Output the (x, y) coordinate of the center of the cell containing the given text.  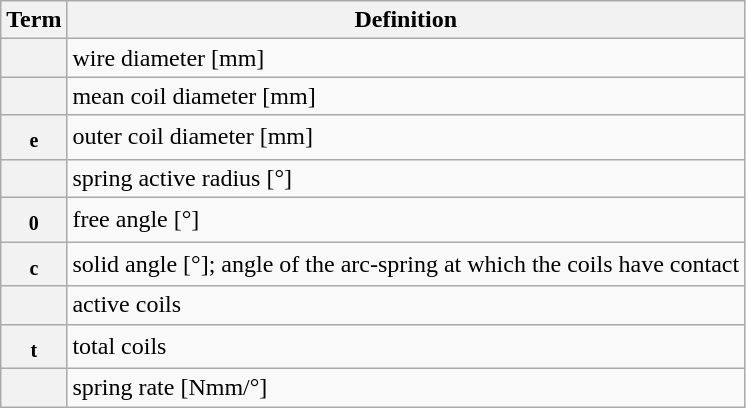
e (34, 137)
t (34, 346)
free angle [°] (406, 219)
solid angle [°]; angle of the arc-spring at which the coils have contact (406, 264)
0 (34, 219)
c (34, 264)
Term (34, 20)
mean coil diameter [mm] (406, 96)
spring active radius [°] (406, 178)
total coils (406, 346)
Definition (406, 20)
outer coil diameter [mm] (406, 137)
wire diameter [mm] (406, 58)
spring rate [Nmm/°] (406, 387)
active coils (406, 305)
